Capture the cell that displays the provided text and extract its [X, Y] central coordinate. 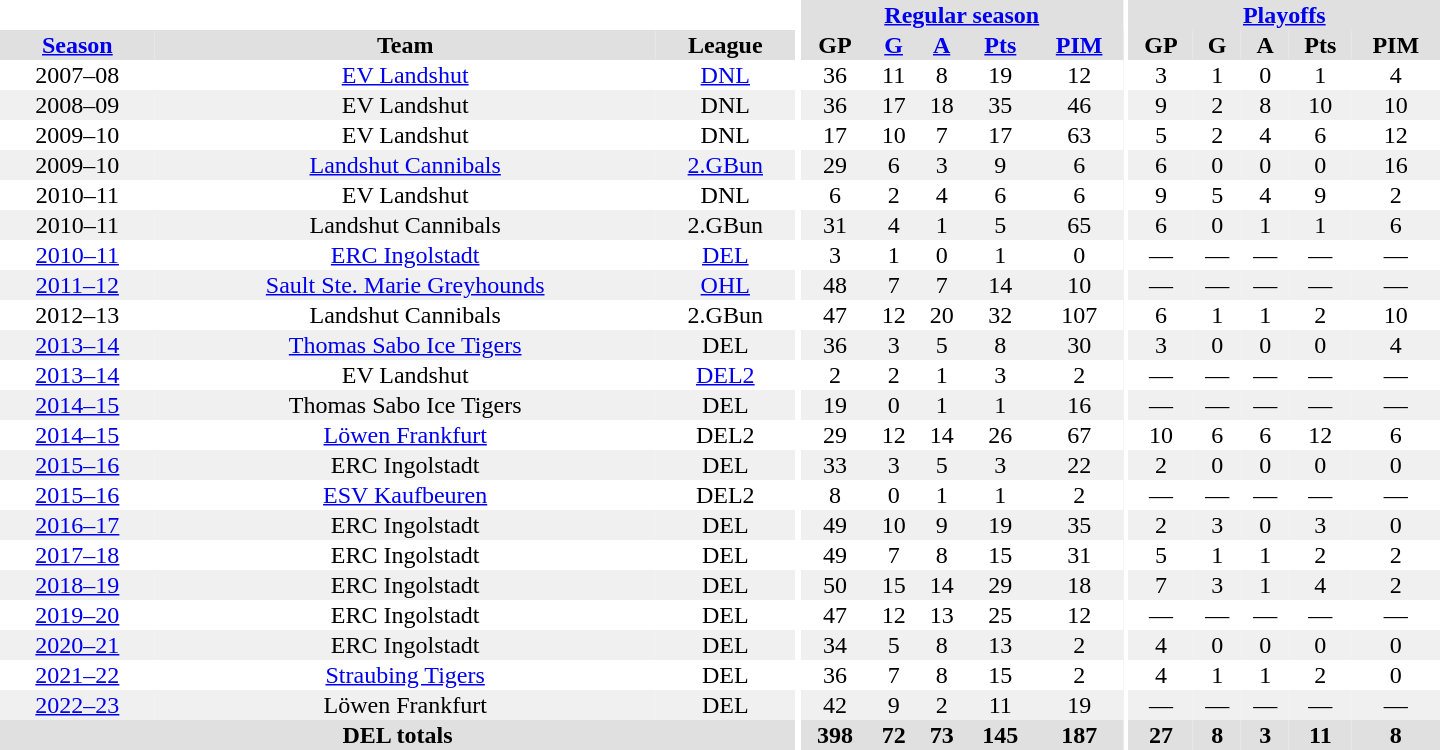
67 [1079, 435]
ESV Kaufbeuren [406, 495]
OHL [726, 285]
2019–20 [78, 615]
34 [834, 645]
League [726, 45]
2016–17 [78, 525]
Regular season [962, 15]
20 [942, 315]
72 [894, 735]
DEL totals [398, 735]
2007–08 [78, 75]
30 [1079, 345]
33 [834, 465]
2020–21 [78, 645]
46 [1079, 105]
27 [1162, 735]
73 [942, 735]
2022–23 [78, 705]
26 [1000, 435]
Team [406, 45]
2018–19 [78, 585]
63 [1079, 135]
2012–13 [78, 315]
22 [1079, 465]
48 [834, 285]
2008–09 [78, 105]
Season [78, 45]
2021–22 [78, 675]
Straubing Tigers [406, 675]
32 [1000, 315]
187 [1079, 735]
398 [834, 735]
25 [1000, 615]
Sault Ste. Marie Greyhounds [406, 285]
2017–18 [78, 555]
65 [1079, 225]
145 [1000, 735]
42 [834, 705]
2011–12 [78, 285]
107 [1079, 315]
50 [834, 585]
Playoffs [1284, 15]
